Pinpoint the cell where the given text exists, returning its [X, Y] midpoint coordinate. 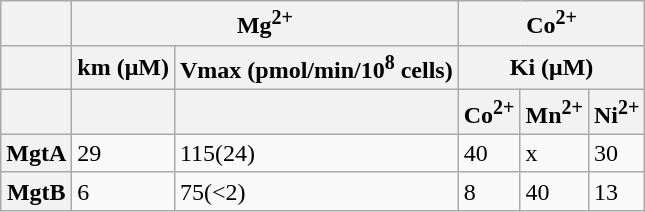
km (μM) [124, 68]
8 [489, 191]
29 [124, 153]
x [554, 153]
13 [616, 191]
MgtA [36, 153]
75(<2) [316, 191]
MgtB [36, 191]
Mn2+ [554, 112]
30 [616, 153]
115(24) [316, 153]
Ki (μM) [552, 68]
6 [124, 191]
Mg2+ [265, 24]
Vmax (pmol/min/108 cells) [316, 68]
Ni2+ [616, 112]
